Find where the given text appears and provide that cell's center as [x, y] coordinate. 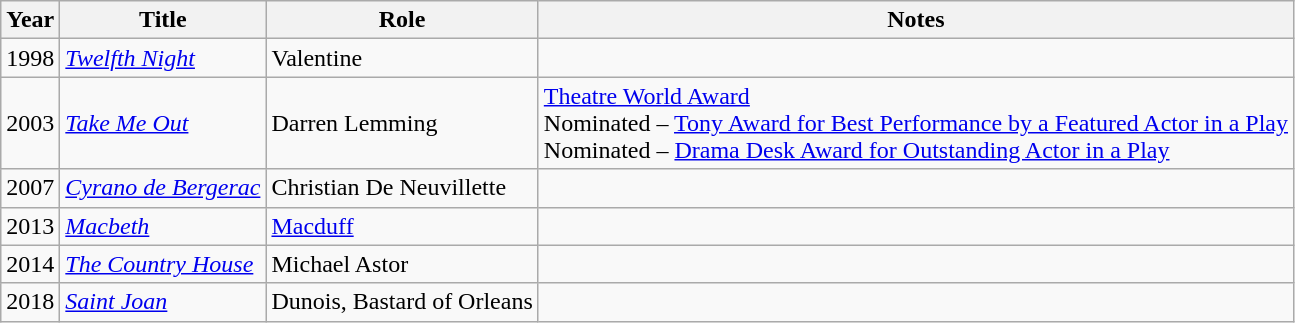
Take Me Out [163, 123]
Dunois, Bastard of Orleans [402, 302]
Cyrano de Bergerac [163, 188]
2014 [30, 264]
1998 [30, 58]
The Country House [163, 264]
Notes [916, 20]
Title [163, 20]
Year [30, 20]
Twelfth Night [163, 58]
Saint Joan [163, 302]
2013 [30, 226]
2003 [30, 123]
Role [402, 20]
Michael Astor [402, 264]
2018 [30, 302]
Christian De Neuvillette [402, 188]
2007 [30, 188]
Macduff [402, 226]
Macbeth [163, 226]
Valentine [402, 58]
Darren Lemming [402, 123]
